For the text-containing cell, return its midpoint in (x, y) coordinate format. 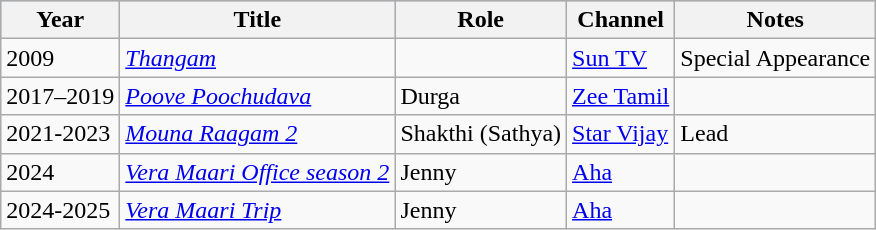
Thangam (258, 58)
2024-2025 (60, 210)
Sun TV (621, 58)
Title (258, 20)
2021-2023 (60, 134)
Vera Maari Trip (258, 210)
Mouna Raagam 2 (258, 134)
2009 (60, 58)
Vera Maari Office season 2 (258, 172)
Lead (776, 134)
Durga (481, 96)
Role (481, 20)
Poove Poochudava (258, 96)
Star Vijay (621, 134)
2017–2019 (60, 96)
Shakthi (Sathya) (481, 134)
Notes (776, 20)
Channel (621, 20)
Year (60, 20)
Zee Tamil (621, 96)
Special Appearance (776, 58)
2024 (60, 172)
